Capture the cell that displays the provided text and extract its [X, Y] central coordinate. 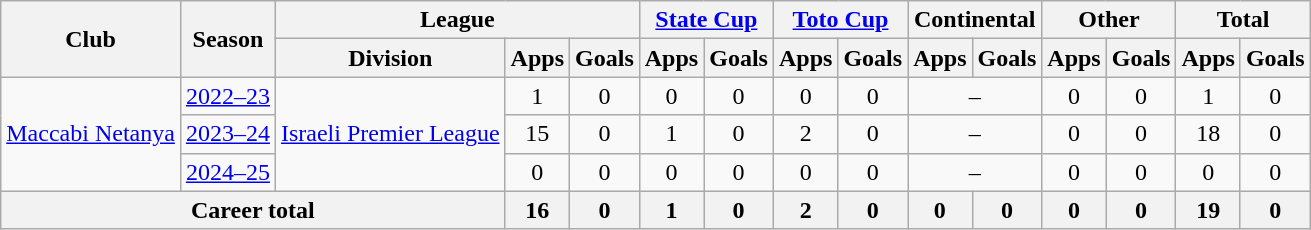
2023–24 [228, 134]
Career total [253, 210]
League [457, 20]
Toto Cup [840, 20]
Division [390, 58]
16 [537, 210]
Season [228, 39]
State Cup [706, 20]
Continental [975, 20]
19 [1208, 210]
Total [1243, 20]
Club [91, 39]
2022–23 [228, 96]
Other [1109, 20]
Maccabi Netanya [91, 134]
15 [537, 134]
Israeli Premier League [390, 134]
2024–25 [228, 172]
18 [1208, 134]
